For the text-containing cell, return its midpoint in (X, Y) coordinate format. 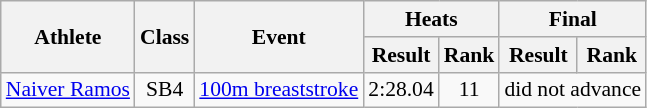
Athlete (68, 36)
SB4 (164, 90)
Event (278, 36)
Naiver Ramos (68, 90)
Heats (431, 19)
Final (572, 19)
100m breaststroke (278, 90)
did not advance (572, 90)
Class (164, 36)
11 (470, 90)
2:28.04 (400, 90)
